Output the (X, Y) coordinate of the center of the cell containing the given text.  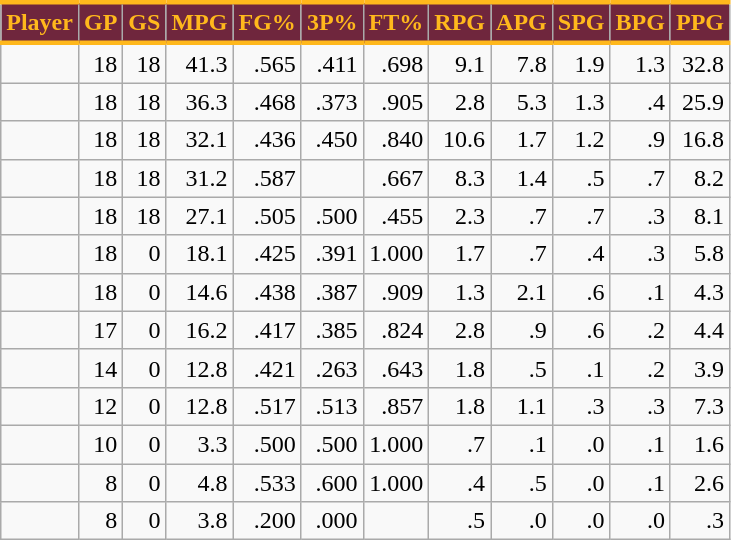
.200 (267, 521)
.387 (332, 292)
FG% (267, 22)
BPG (640, 22)
7.3 (700, 406)
SPG (581, 22)
.505 (267, 216)
.824 (396, 330)
16.8 (700, 140)
1.9 (581, 63)
8.2 (700, 178)
25.9 (700, 102)
41.3 (200, 63)
3.9 (700, 368)
31.2 (200, 178)
FT% (396, 22)
14 (100, 368)
32.1 (200, 140)
.909 (396, 292)
.533 (267, 483)
10.6 (460, 140)
RPG (460, 22)
.905 (396, 102)
.417 (267, 330)
GS (144, 22)
.565 (267, 63)
36.3 (200, 102)
.667 (396, 178)
3.8 (200, 521)
.698 (396, 63)
3P% (332, 22)
16.2 (200, 330)
9.1 (460, 63)
PPG (700, 22)
5.8 (700, 254)
.450 (332, 140)
.513 (332, 406)
12 (100, 406)
.600 (332, 483)
5.3 (522, 102)
.263 (332, 368)
2.3 (460, 216)
32.8 (700, 63)
.840 (396, 140)
7.8 (522, 63)
1.4 (522, 178)
4.4 (700, 330)
14.6 (200, 292)
8.1 (700, 216)
.373 (332, 102)
.385 (332, 330)
.455 (396, 216)
.411 (332, 63)
.000 (332, 521)
.425 (267, 254)
8.3 (460, 178)
1.6 (700, 444)
.587 (267, 178)
APG (522, 22)
.517 (267, 406)
.391 (332, 254)
1.1 (522, 406)
3.3 (200, 444)
4.3 (700, 292)
.643 (396, 368)
Player (40, 22)
.436 (267, 140)
2.6 (700, 483)
MPG (200, 22)
10 (100, 444)
17 (100, 330)
18.1 (200, 254)
2.1 (522, 292)
.468 (267, 102)
.421 (267, 368)
1.2 (581, 140)
GP (100, 22)
.857 (396, 406)
27.1 (200, 216)
.438 (267, 292)
4.8 (200, 483)
